Provide the (X, Y) coordinate of the cell's center where the given text is located.  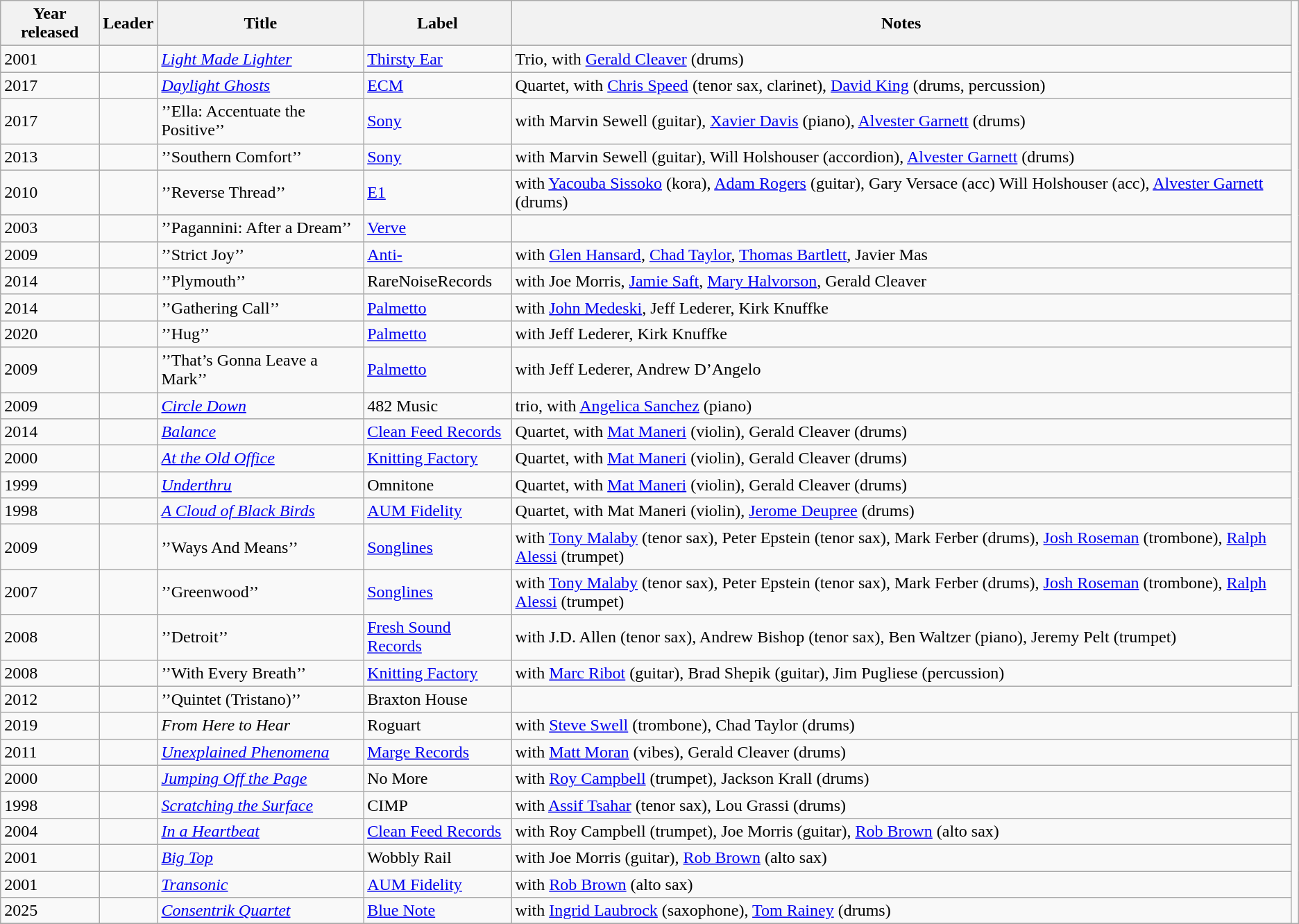
’’With Every Breath’’ (261, 673)
Light Made Lighter (261, 59)
Consentrik Quartet (261, 911)
with Yacouba Sissoko (kora), Adam Rogers (guitar), Gary Versace (acc) Will Holshouser (acc), Alvester Garnett (drums) (901, 193)
with Roy Campbell (trumpet), Joe Morris (guitar), Rob Brown (alto sax) (901, 831)
1999 (50, 485)
CIMP (437, 805)
with Ingrid Laubrock (saxophone), Tom Rainey (drums) (901, 911)
Verve (437, 228)
Marge Records (437, 752)
with Rob Brown (alto sax) (901, 884)
Daylight Ghosts (261, 85)
Anti- (437, 255)
At the Old Office (261, 459)
2012 (50, 699)
’’That’s Gonna Leave a Mark’’ (261, 369)
Label (437, 24)
Roguart (437, 726)
2013 (50, 157)
2011 (50, 752)
From Here to Hear (261, 726)
Year released (50, 24)
Jumping Off the Page (261, 778)
’’Greenwood’’ (261, 592)
2020 (50, 334)
2019 (50, 726)
with Marvin Sewell (guitar), Will Holshouser (accordion), Alvester Garnett (drums) (901, 157)
No More (437, 778)
with Marc Ribot (guitar), Brad Shepik (guitar), Jim Pugliese (percussion) (901, 673)
Unexplained Phenomena (261, 752)
with Glen Hansard, Chad Taylor, Thomas Bartlett, Javier Mas (901, 255)
with Roy Campbell (trumpet), Jackson Krall (drums) (901, 778)
In a Heartbeat (261, 831)
Braxton House (437, 699)
Blue Note (437, 911)
E1 (437, 193)
Quartet, with Chris Speed (tenor sax, clarinet), David King (drums, percussion) (901, 85)
Scratching the Surface (261, 805)
RareNoiseRecords (437, 281)
with Matt Moran (vibes), Gerald Cleaver (drums) (901, 752)
Wobbly Rail (437, 857)
Notes (901, 24)
2010 (50, 193)
A Cloud of Black Birds (261, 511)
’’Quintet (Tristano)’’ (261, 699)
Circle Down (261, 406)
2003 (50, 228)
with Jeff Lederer, Andrew D’Angelo (901, 369)
’’Plymouth’’ (261, 281)
with Assif Tsahar (tenor sax), Lou Grassi (drums) (901, 805)
with Steve Swell (trombone), Chad Taylor (drums) (901, 726)
with John Medeski, Jeff Lederer, Kirk Knuffke (901, 307)
trio, with Angelica Sanchez (piano) (901, 406)
Underthru (261, 485)
’’Detroit’’ (261, 637)
’’Gathering Call’’ (261, 307)
’’Southern Comfort’’ (261, 157)
Quartet, with Mat Maneri (violin), Jerome Deupree (drums) (901, 511)
with Marvin Sewell (guitar), Xavier Davis (piano), Alvester Garnett (drums) (901, 121)
ECM (437, 85)
Title (261, 24)
Leader (128, 24)
Balance (261, 432)
’’Strict Joy’’ (261, 255)
with J.D. Allen (tenor sax), Andrew Bishop (tenor sax), Ben Waltzer (piano), Jeremy Pelt (trumpet) (901, 637)
Big Top (261, 857)
Omnitone (437, 485)
Thirsty Ear (437, 59)
2025 (50, 911)
Trio, with Gerald Cleaver (drums) (901, 59)
with Jeff Lederer, Kirk Knuffke (901, 334)
482 Music (437, 406)
’’Ella: Accentuate the Positive’’ (261, 121)
2004 (50, 831)
’’Ways And Means’’ (261, 547)
with Joe Morris, Jamie Saft, Mary Halvorson, Gerald Cleaver (901, 281)
2007 (50, 592)
with Joe Morris (guitar), Rob Brown (alto sax) (901, 857)
’’Reverse Thread’’ (261, 193)
Transonic (261, 884)
’’Hug’’ (261, 334)
Fresh Sound Records (437, 637)
’’Pagannini: After a Dream’’ (261, 228)
